Determine the [X, Y] coordinate at the center of the cell enclosing the given text.  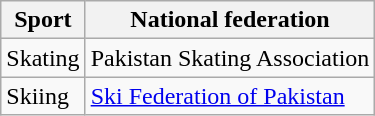
Skiing [43, 96]
Ski Federation of Pakistan [230, 96]
Pakistan Skating Association [230, 58]
Skating [43, 58]
National federation [230, 20]
Sport [43, 20]
